Determine the [x, y] coordinate at the center of the cell enclosing the given text.  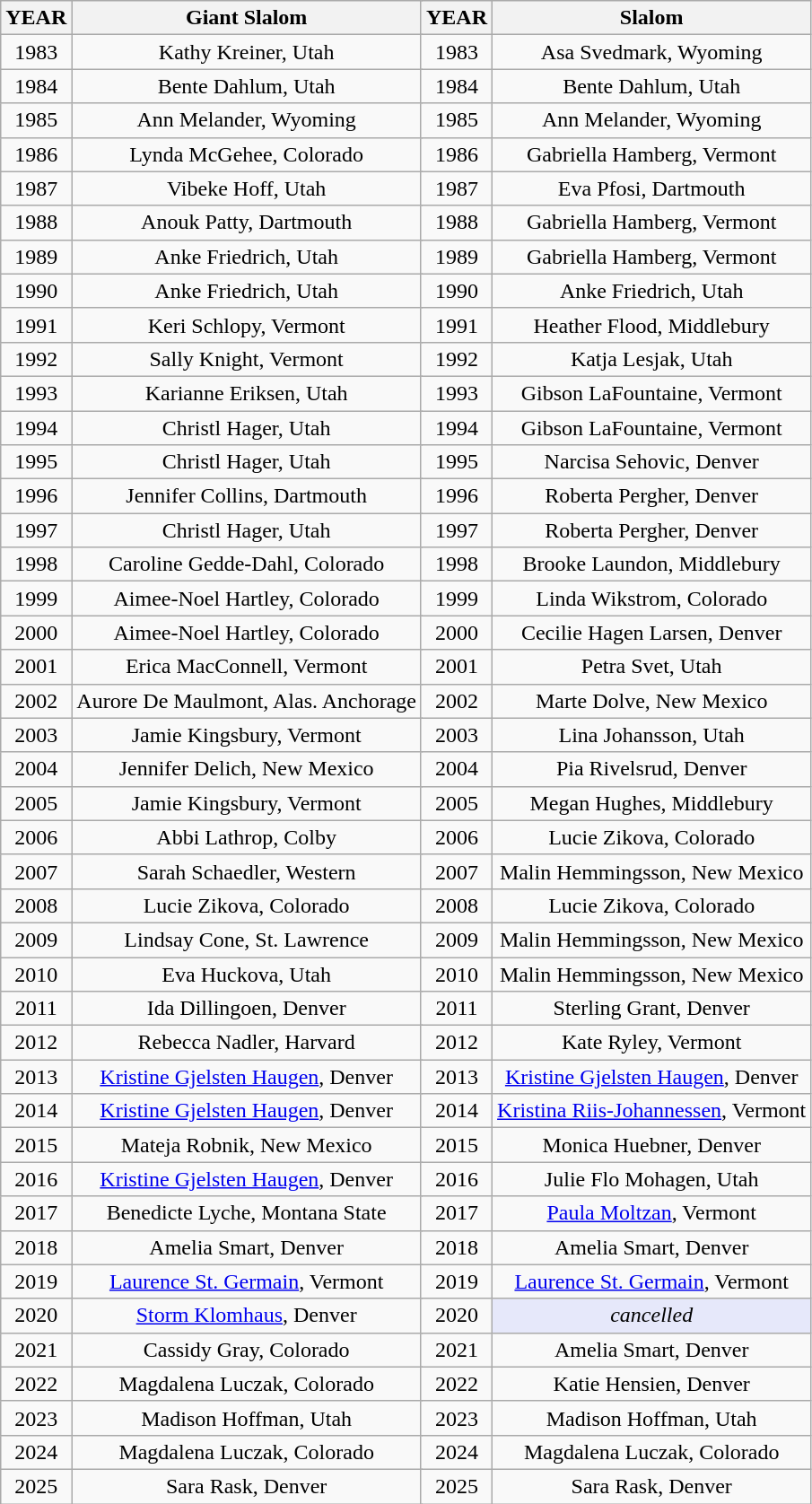
Marte Dolve, New Mexico [651, 701]
Cassidy Gray, Colorado [247, 1350]
Lindsay Cone, St. Lawrence [247, 940]
Sarah Schaedler, Western [247, 871]
Rebecca Nadler, Harvard [247, 1043]
Karianne Eriksen, Utah [247, 393]
Katja Lesjak, Utah [651, 359]
Lina Johansson, Utah [651, 735]
Kate Ryley, Vermont [651, 1043]
Jennifer Collins, Dartmouth [247, 496]
Giant Slalom [247, 18]
Kristina Riis-Johannessen, Vermont [651, 1111]
Katie Hensien, Denver [651, 1384]
Ida Dillingoen, Denver [247, 1009]
Linda Wikstrom, Colorado [651, 599]
Abbi Lathrop, Colby [247, 837]
Eva Pfosi, Dartmouth [651, 188]
Narcisa Sehovic, Denver [651, 462]
Cecilie Hagen Larsen, Denver [651, 633]
Benedicte Lyche, Montana State [247, 1213]
Erica MacConnell, Vermont [247, 667]
cancelled [651, 1316]
Storm Klomhaus, Denver [247, 1316]
Mateja Robnik, New Mexico [247, 1145]
Anouk Patty, Dartmouth [247, 223]
Aurore De Maulmont, Alas. Anchorage [247, 701]
Sterling Grant, Denver [651, 1009]
Eva Huckova, Utah [247, 974]
Caroline Gedde-Dahl, Colorado [247, 564]
Julie Flo Mohagen, Utah [651, 1179]
Brooke Laundon, Middlebury [651, 564]
Petra Svet, Utah [651, 667]
Paula Moltzan, Vermont [651, 1213]
Keri Schlopy, Vermont [247, 325]
Heather Flood, Middlebury [651, 325]
Slalom [651, 18]
Lynda McGehee, Colorado [247, 154]
Jennifer Delich, New Mexico [247, 769]
Megan Hughes, Middlebury [651, 803]
Monica Huebner, Denver [651, 1145]
Pia Rivelsrud, Denver [651, 769]
Asa Svedmark, Wyoming [651, 52]
Kathy Kreiner, Utah [247, 52]
Vibeke Hoff, Utah [247, 188]
Sally Knight, Vermont [247, 359]
